For the text-containing cell, return its midpoint in (x, y) coordinate format. 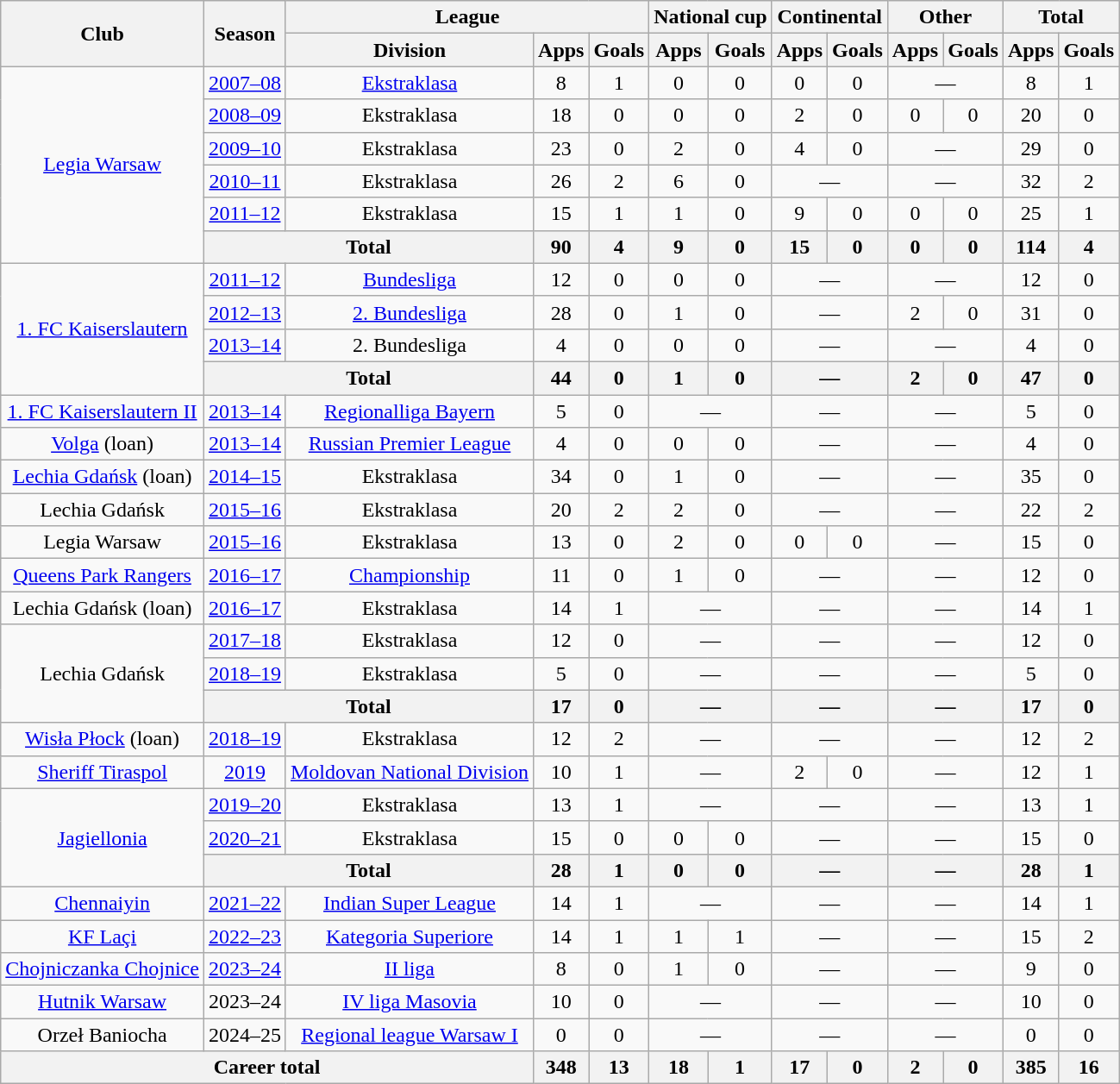
11 (561, 575)
2010–11 (245, 181)
Kategoria Superiore (409, 936)
Club (103, 34)
Sheriff Tiraspol (103, 772)
2024–25 (245, 1035)
29 (1030, 148)
Indian Super League (409, 903)
23 (561, 148)
Queens Park Rangers (103, 575)
1. FC Kaiserslautern II (103, 411)
Season (245, 34)
National cup (710, 17)
2020–21 (245, 837)
25 (1030, 214)
Regional league Warsaw I (409, 1035)
2021–22 (245, 903)
2008–09 (245, 116)
348 (561, 1068)
22 (1030, 510)
Other (945, 17)
Orzeł Baniocha (103, 1035)
KF Laçi (103, 936)
League (467, 17)
1. FC Kaiserslautern (103, 329)
2007–08 (245, 83)
47 (1030, 378)
385 (1030, 1068)
2017–18 (245, 641)
Continental (829, 17)
90 (561, 247)
Championship (409, 575)
Bundesliga (409, 279)
Moldovan National Division (409, 772)
2014–15 (245, 477)
34 (561, 477)
II liga (409, 969)
31 (1030, 312)
Division (409, 50)
IV liga Masovia (409, 1002)
Regionalliga Bayern (409, 411)
6 (679, 181)
Chojniczanka Chojnice (103, 969)
26 (561, 181)
35 (1030, 477)
2019–20 (245, 805)
2019 (245, 772)
114 (1030, 247)
Volga (loan) (103, 444)
Russian Premier League (409, 444)
2012–13 (245, 312)
44 (561, 378)
32 (1030, 181)
Career total (267, 1068)
Hutnik Warsaw (103, 1002)
2022–23 (245, 936)
Wisła Płock (loan) (103, 739)
Chennaiyin (103, 903)
16 (1089, 1068)
Jagiellonia (103, 837)
2009–10 (245, 148)
